Detect which cell encompasses the target text, then output its (x, y) center coordinate. 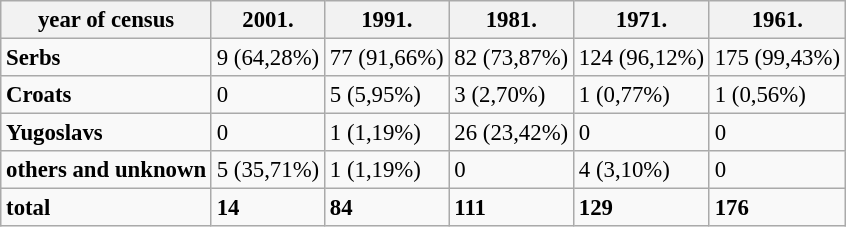
111 (511, 208)
5 (5,95%) (387, 95)
Yugoslavs (106, 133)
124 (96,12%) (642, 58)
84 (387, 208)
others and unknown (106, 170)
175 (99,43%) (777, 58)
26 (23,42%) (511, 133)
1961. (777, 20)
1 (0,56%) (777, 95)
year of census (106, 20)
Serbs (106, 58)
total (106, 208)
9 (64,28%) (268, 58)
1 (0,77%) (642, 95)
176 (777, 208)
1991. (387, 20)
77 (91,66%) (387, 58)
1971. (642, 20)
3 (2,70%) (511, 95)
2001. (268, 20)
14 (268, 208)
82 (73,87%) (511, 58)
1981. (511, 20)
4 (3,10%) (642, 170)
129 (642, 208)
Croats (106, 95)
5 (35,71%) (268, 170)
